Return the [X, Y] coordinate for the center point of the cell that contains the specified text.  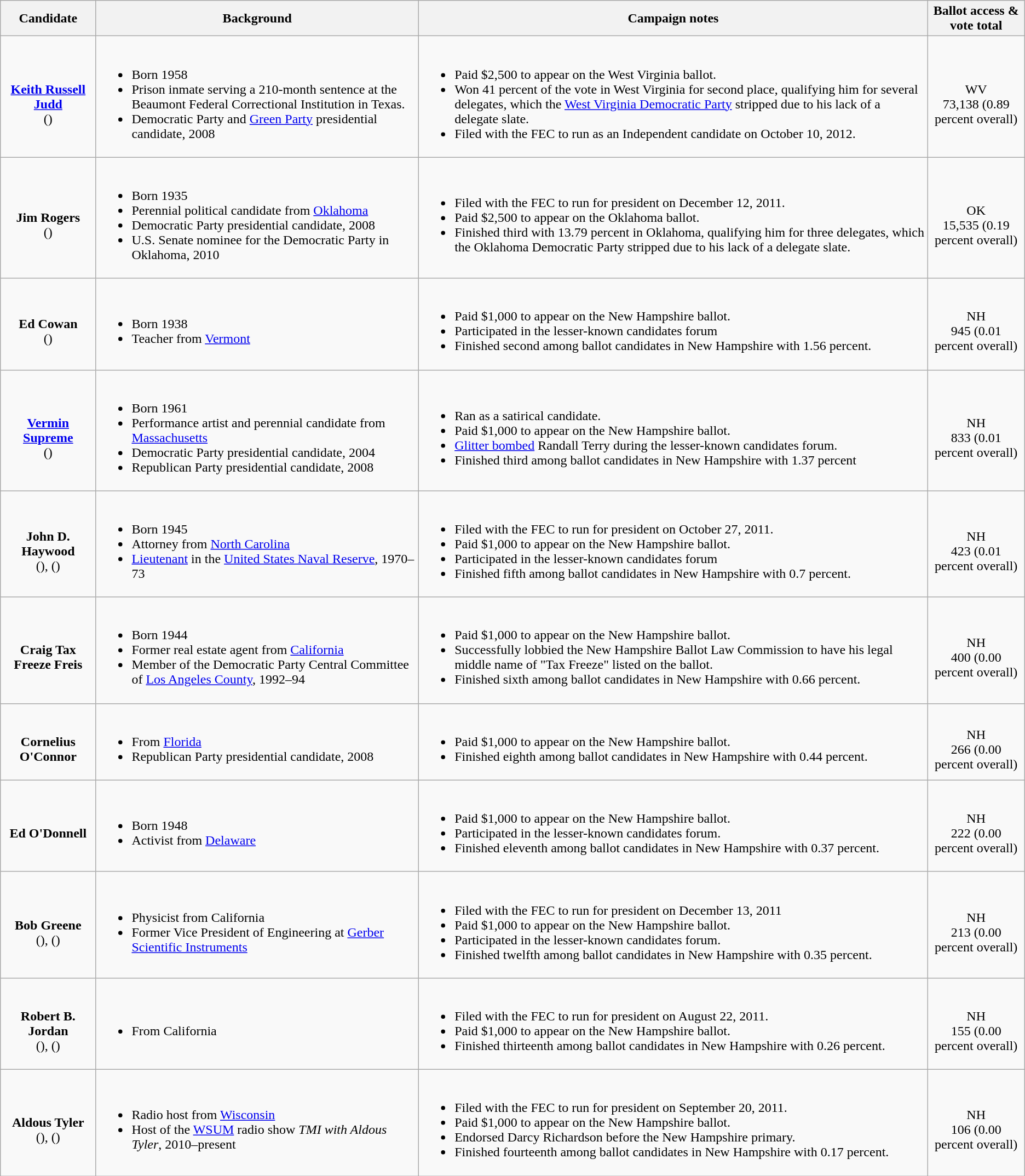
Physicist from CaliforniaFormer Vice President of Engineering at Gerber Scientific Instruments [257, 925]
Keith Russell Judd() [48, 96]
NH833 (0.01 percent overall) [976, 431]
Born 1938Teacher from Vermont [257, 324]
NH213 (0.00 percent overall) [976, 925]
Aldous Tyler(), () [48, 1122]
Ed O'Donnell [48, 826]
Background [257, 19]
NH106 (0.00 percent overall) [976, 1122]
Jim Rogers() [48, 218]
NH222 (0.00 percent overall) [976, 826]
NH945 (0.01 percent overall) [976, 324]
Ballot access & vote total [976, 19]
John D. Haywood (), () [48, 544]
NH155 (0.00 percent overall) [976, 1023]
WV73,138 (0.89 percent overall) [976, 96]
From California [257, 1023]
Campaign notes [673, 19]
Bob Greene(), () [48, 925]
NH400 (0.00 percent overall) [976, 650]
Born 1945Attorney from North CarolinaLieutenant in the United States Naval Reserve, 1970–73 [257, 544]
OK15,535 (0.19 percent overall) [976, 218]
NH266 (0.00 percent overall) [976, 742]
Cornelius O'Connor [48, 742]
Ed Cowan() [48, 324]
Craig Tax Freeze Freis [48, 650]
Paid $1,000 to appear on the New Hampshire ballot.Finished eighth among ballot candidates in New Hampshire with 0.44 percent. [673, 742]
Radio host from WisconsinHost of the WSUM radio show TMI with Aldous Tyler, 2010–present [257, 1122]
Born 1944Former real estate agent from CaliforniaMember of the Democratic Party Central Committee of Los Angeles County, 1992–94 [257, 650]
From FloridaRepublican Party presidential candidate, 2008 [257, 742]
Robert B. Jordan(), () [48, 1023]
Vermin Supreme() [48, 431]
NH423 (0.01 percent overall) [976, 544]
Candidate [48, 19]
Born 1948Activist from Delaware [257, 826]
